Pinpoint the cell where the given text exists, returning its (x, y) midpoint coordinate. 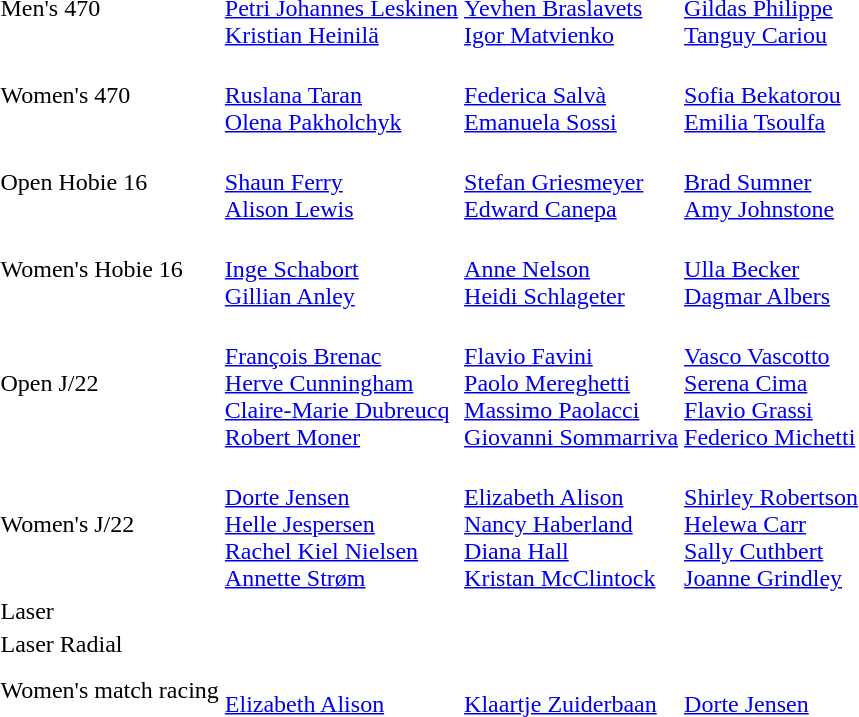
Shaun FerryAlison Lewis (341, 182)
Federica SalvàEmanuela Sossi (572, 95)
Elizabeth AlisonNancy HaberlandDiana HallKristan McClintock (572, 524)
Stefan GriesmeyerEdward Canepa (572, 182)
Flavio FaviniPaolo MereghettiMassimo PaolacciGiovanni Sommarriva (572, 383)
Dorte JensenHelle JespersenRachel Kiel NielsenAnnette Strøm (341, 524)
Anne NelsonHeidi Schlageter (572, 269)
Inge SchabortGillian Anley (341, 269)
François BrenacHerve CunninghamClaire-Marie DubreucqRobert Moner (341, 383)
Ruslana TaranOlena Pakholchyk (341, 95)
